For the text-containing cell, return its midpoint in (X, Y) coordinate format. 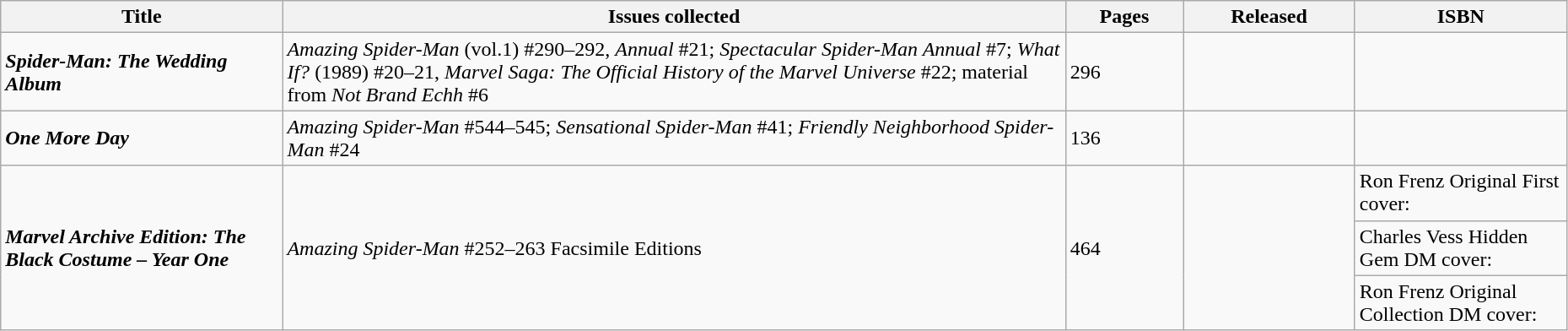
Charles Vess Hidden Gem DM cover: (1461, 248)
464 (1124, 248)
Ron Frenz Original Collection DM cover: (1461, 302)
Amazing Spider-Man #544–545; Sensational Spider-Man #41; Friendly Neighborhood Spider-Man #24 (674, 138)
Pages (1124, 17)
Released (1269, 17)
Ron Frenz Original First cover: (1461, 193)
296 (1124, 72)
Amazing Spider-Man #252–263 Facsimile Editions (674, 248)
Marvel Archive Edition: The Black Costume – Year One (142, 248)
Issues collected (674, 17)
ISBN (1461, 17)
Spider-Man: The Wedding Album (142, 72)
One More Day (142, 138)
Title (142, 17)
136 (1124, 138)
